Extract the (x, y) coordinate from the center of the cell holding the provided text.  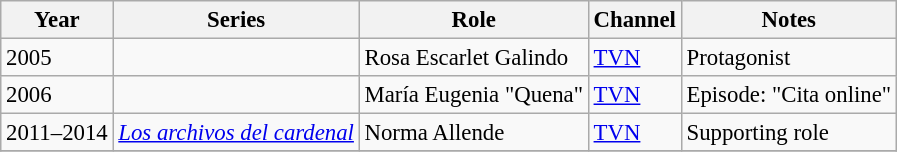
Role (474, 20)
Los archivos del cardenal (236, 133)
Year (57, 20)
Protagonist (788, 58)
Episode: "Cita online" (788, 95)
Series (236, 20)
2006 (57, 95)
Rosa Escarlet Galindo (474, 58)
2005 (57, 58)
2011–2014 (57, 133)
María Eugenia "Quena" (474, 95)
Supporting role (788, 133)
Norma Allende (474, 133)
Notes (788, 20)
Channel (634, 20)
